Find where the given text appears and provide that cell's center as [x, y] coordinate. 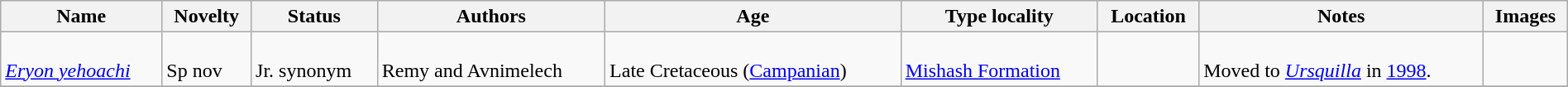
Type locality [999, 17]
Age [753, 17]
Jr. synonym [314, 60]
Sp nov [207, 60]
Late Cretaceous (Campanian) [753, 60]
Moved to Ursquilla in 1998. [1341, 60]
Notes [1341, 17]
Mishash Formation [999, 60]
Novelty [207, 17]
Images [1526, 17]
Remy and Avnimelech [491, 60]
Authors [491, 17]
Name [81, 17]
Location [1148, 17]
Eryon yehoachi [81, 60]
Status [314, 17]
